Return [x, y] of the center of cell containing provided text 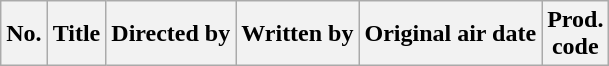
Prod.code [576, 34]
No. [24, 34]
Written by [298, 34]
Directed by [171, 34]
Title [76, 34]
Original air date [450, 34]
